Find where the given text appears and provide that cell's center as [X, Y] coordinate. 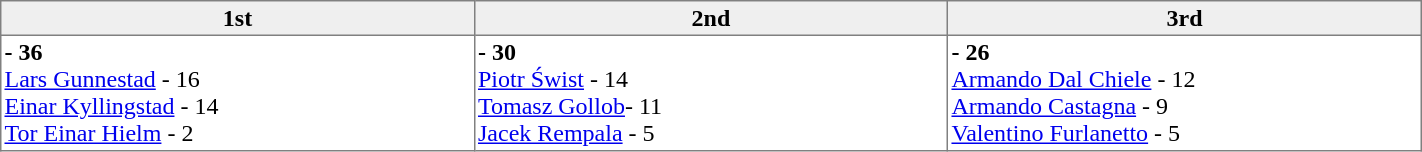
1st [238, 18]
3rd [1185, 18]
- 26Armando Dal Chiele - 12Armando Castagna - 9Valentino Furlanetto - 5 [1185, 93]
- 30Piotr Świst - 14Tomasz Gollob- 11Jacek Rempala - 5 [710, 93]
2nd [710, 18]
- 36Lars Gunnestad - 16Einar Kyllingstad - 14Tor Einar Hielm - 2 [238, 93]
